From the cell containing the given text, extract its center point as [x, y] coordinate. 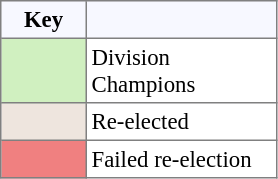
Division Champions [181, 70]
Failed re-election [181, 159]
Re-elected [181, 122]
Key [44, 20]
